Return [X, Y] of the center of cell containing provided text 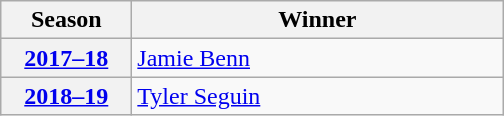
Winner [318, 20]
Jamie Benn [318, 58]
Season [66, 20]
2018–19 [66, 96]
Tyler Seguin [318, 96]
2017–18 [66, 58]
